For the text-containing cell, return its midpoint in [X, Y] coordinate format. 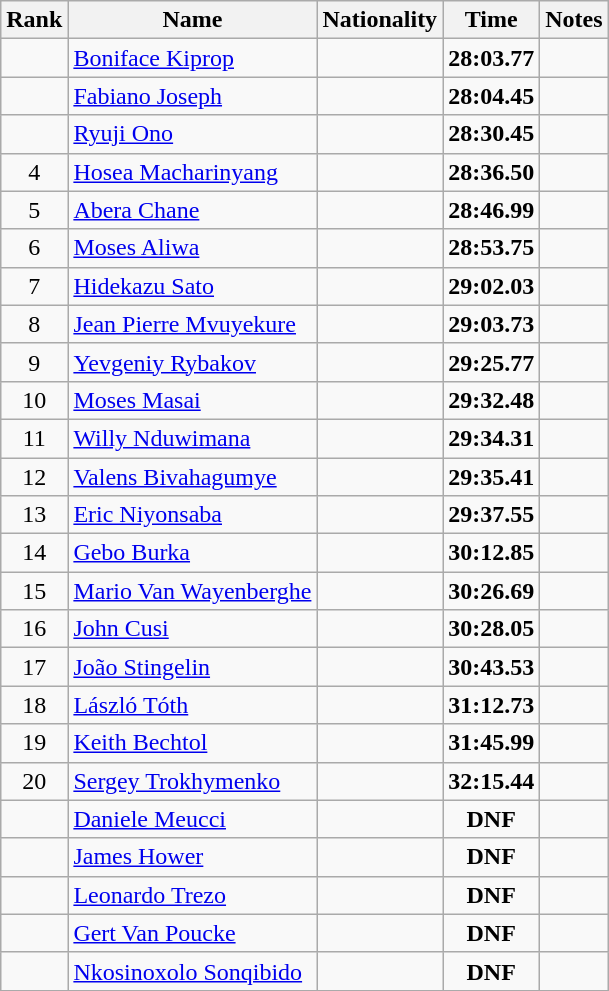
Ryuji Ono [192, 134]
20 [34, 781]
James Hower [192, 857]
Rank [34, 20]
Boniface Kiprop [192, 58]
28:53.75 [492, 248]
Time [492, 20]
Eric Niyonsaba [192, 515]
29:32.48 [492, 400]
7 [34, 286]
4 [34, 172]
29:25.77 [492, 362]
Mario Van Wayenberghe [192, 591]
30:12.85 [492, 553]
32:15.44 [492, 781]
Jean Pierre Mvuyekure [192, 324]
28:04.45 [492, 96]
29:34.31 [492, 438]
Moses Aliwa [192, 248]
16 [34, 629]
8 [34, 324]
Hosea Macharinyang [192, 172]
10 [34, 400]
Sergey Trokhymenko [192, 781]
28:36.50 [492, 172]
29:37.55 [492, 515]
5 [34, 210]
31:12.73 [492, 705]
29:02.03 [492, 286]
29:03.73 [492, 324]
Moses Masai [192, 400]
14 [34, 553]
Nkosinoxolo Sonqibido [192, 971]
Daniele Meucci [192, 819]
30:26.69 [492, 591]
Gebo Burka [192, 553]
28:30.45 [492, 134]
Valens Bivahagumye [192, 477]
Keith Bechtol [192, 743]
30:43.53 [492, 667]
31:45.99 [492, 743]
John Cusi [192, 629]
28:46.99 [492, 210]
28:03.77 [492, 58]
9 [34, 362]
6 [34, 248]
17 [34, 667]
Yevgeniy Rybakov [192, 362]
Willy Nduwimana [192, 438]
15 [34, 591]
29:35.41 [492, 477]
13 [34, 515]
Gert Van Poucke [192, 933]
12 [34, 477]
Nationality [380, 20]
11 [34, 438]
João Stingelin [192, 667]
30:28.05 [492, 629]
19 [34, 743]
18 [34, 705]
László Tóth [192, 705]
Hidekazu Sato [192, 286]
Notes [574, 20]
Fabiano Joseph [192, 96]
Abera Chane [192, 210]
Name [192, 20]
Leonardo Trezo [192, 895]
